Output the (x, y) coordinate of the center of the cell containing the given text.  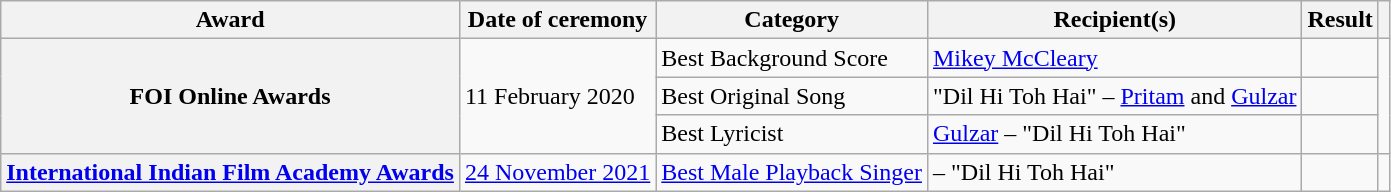
Best Original Song (792, 96)
Date of ceremony (557, 20)
11 February 2020 (557, 96)
– "Dil Hi Toh Hai" (1114, 172)
Best Background Score (792, 58)
Best Lyricist (792, 134)
Recipient(s) (1114, 20)
Result (1340, 20)
International Indian Film Academy Awards (230, 172)
Best Male Playback Singer (792, 172)
Category (792, 20)
Award (230, 20)
24 November 2021 (557, 172)
"Dil Hi Toh Hai" – Pritam and Gulzar (1114, 96)
Mikey McCleary (1114, 58)
FOI Online Awards (230, 96)
Gulzar – "Dil Hi Toh Hai" (1114, 134)
